Provide the (X, Y) coordinate of the cell's center where the given text is located.  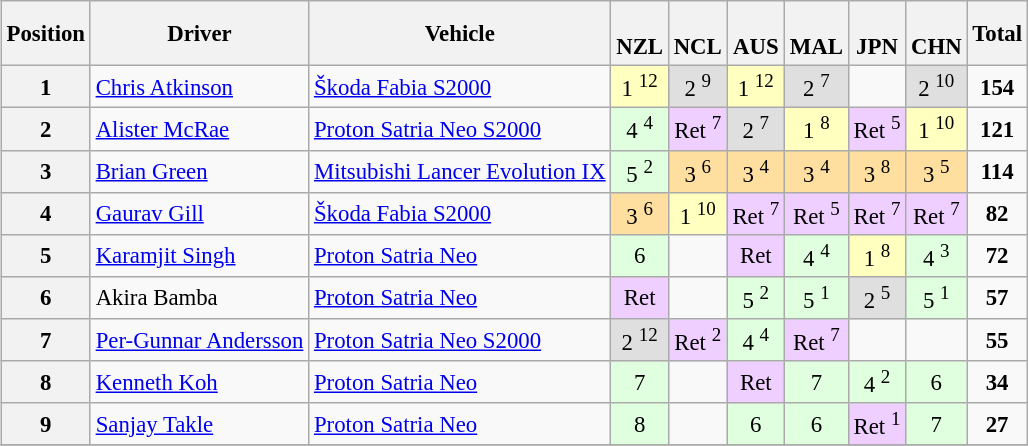
Ret 1 (876, 424)
AUS (756, 34)
34 (997, 382)
JPN (876, 34)
Alister McRae (199, 129)
Ret 2 (698, 340)
3 8 (876, 171)
Akira Bamba (199, 298)
NCL (698, 34)
57 (997, 298)
Kenneth Koh (199, 382)
1 (46, 87)
5 (46, 255)
72 (997, 255)
4 2 (876, 382)
Karamjit Singh (199, 255)
3 (46, 171)
Position (46, 34)
4 (46, 213)
154 (997, 87)
Sanjay Takle (199, 424)
121 (997, 129)
3 5 (936, 171)
Mitsubishi Lancer Evolution IX (460, 171)
MAL (817, 34)
2 5 (876, 298)
55 (997, 340)
27 (997, 424)
Driver (199, 34)
Per-Gunnar Andersson (199, 340)
114 (997, 171)
9 (46, 424)
NZL (640, 34)
2 (46, 129)
Brian Green (199, 171)
2 9 (698, 87)
2 12 (640, 340)
2 10 (936, 87)
Total (997, 34)
4 3 (936, 255)
82 (997, 213)
Vehicle (460, 34)
Chris Atkinson (199, 87)
Gaurav Gill (199, 213)
CHN (936, 34)
